From the cell containing the given text, extract its center point as (X, Y) coordinate. 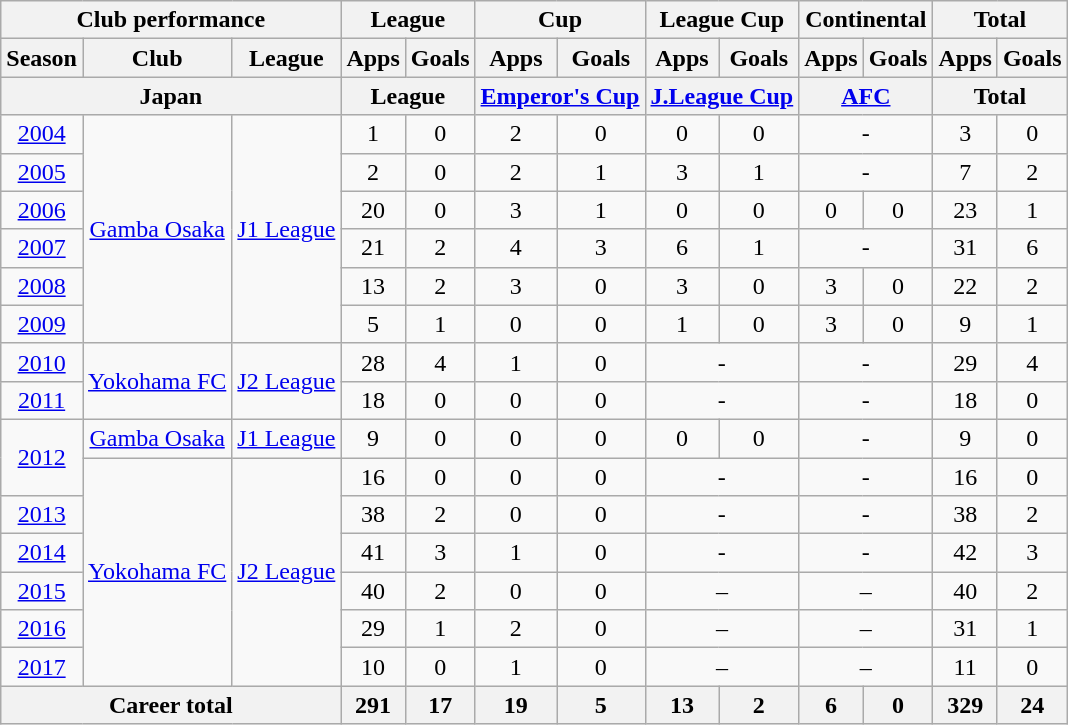
Cup (560, 20)
42 (965, 553)
20 (373, 210)
Emperor's Cup (560, 96)
2010 (42, 362)
2008 (42, 286)
23 (965, 210)
2006 (42, 210)
2009 (42, 324)
2015 (42, 591)
Career total (171, 705)
Japan (171, 96)
Club (156, 58)
24 (1032, 705)
7 (965, 172)
10 (373, 667)
2011 (42, 400)
41 (373, 553)
2005 (42, 172)
21 (373, 248)
2007 (42, 248)
2004 (42, 134)
2016 (42, 629)
19 (516, 705)
329 (965, 705)
291 (373, 705)
2012 (42, 457)
Club performance (171, 20)
22 (965, 286)
Season (42, 58)
28 (373, 362)
AFC (866, 96)
17 (440, 705)
Continental (866, 20)
11 (965, 667)
2017 (42, 667)
2014 (42, 553)
2013 (42, 515)
J.League Cup (722, 96)
League Cup (722, 20)
